Pinpoint the cell where the given text exists, returning its [x, y] midpoint coordinate. 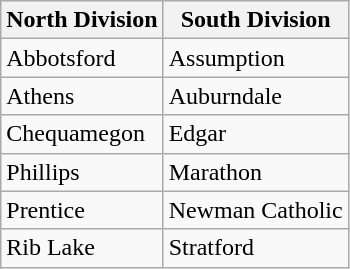
Auburndale [256, 96]
Prentice [82, 210]
Assumption [256, 58]
Athens [82, 96]
Edgar [256, 134]
Marathon [256, 172]
Newman Catholic [256, 210]
Rib Lake [82, 248]
Chequamegon [82, 134]
Phillips [82, 172]
South Division [256, 20]
North Division [82, 20]
Abbotsford [82, 58]
Stratford [256, 248]
